Return (x, y) of the center of cell containing provided text 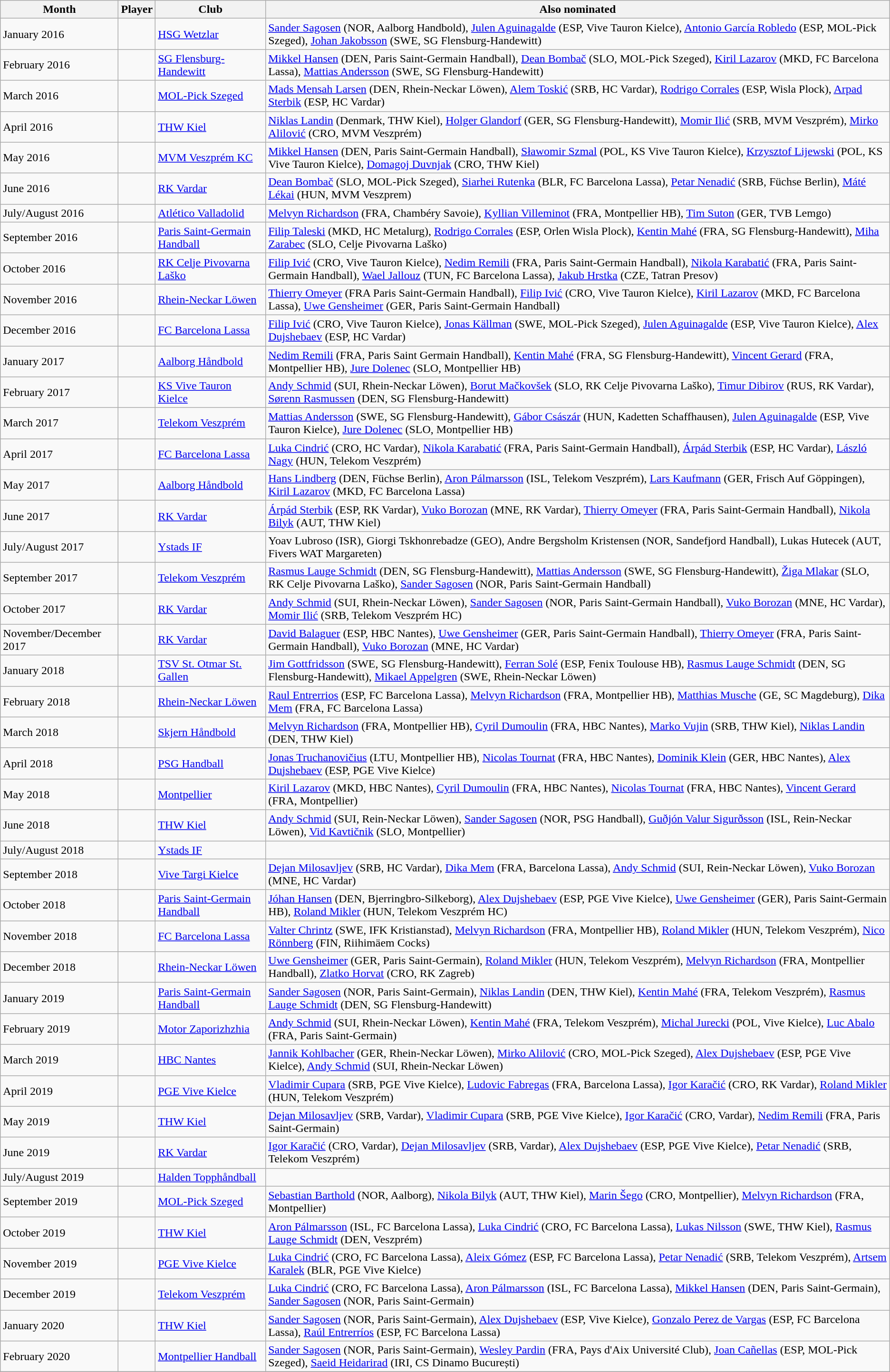
March 2019 (59, 1060)
SG Flensburg-Handewitt (211, 65)
April 2017 (59, 454)
March 2017 (59, 423)
HBC Nantes (211, 1060)
January 2019 (59, 998)
HSG Wetzlar (211, 34)
July/August 2017 (59, 547)
TSV St. Otmar St. Gallen (211, 670)
July/August 2019 (59, 1177)
January 2018 (59, 670)
November 2019 (59, 1264)
Club (211, 10)
January 2016 (59, 34)
June 2019 (59, 1152)
October 2019 (59, 1232)
February 2020 (59, 1357)
Halden Topphåndball (211, 1177)
Dejan Milosavljev (SRB, Vardar), Vladimir Cupara (SRB, PGE Vive Kielce), Igor Karačić (CRO, Vardar), Nedim Remili (FRA, Paris Saint-Germain) (578, 1122)
RK Celje Pivovarna Laško (211, 268)
April 2018 (59, 763)
Igor Karačić (CRO, Vardar), Dejan Milosavljev (SRB, Vardar), Alex Dujshebaev (ESP, PGE Vive Kielce), Petar Nenadić (SRB, Telekom Veszprém) (578, 1152)
Melvyn Richardson (FRA, Montpellier HB), Cyril Dumoulin (FRA, HBC Nantes), Marko Vujin (SRB, THW Kiel), Niklas Landin (DEN, THW Kiel) (578, 732)
September 2016 (59, 238)
Sebastian Barthold (NOR, Aalborg), Nikola Bilyk (AUT, THW Kiel), Marin Šego (CRO, Montpellier), Melvyn Richardson (FRA, Montpellier) (578, 1202)
January 2017 (59, 361)
October 2016 (59, 268)
March 2018 (59, 732)
November 2016 (59, 300)
September 2018 (59, 875)
December 2016 (59, 330)
Yoav Lubroso (ISR), Giorgi Tskhonrebadze (GEO), Andre Bergsholm Kristensen (NOR, Sandefjord Handball), Lukas Hutecek (AUT, Fivers WAT Margareten) (578, 547)
June 2016 (59, 188)
January 2020 (59, 1325)
March 2016 (59, 96)
April 2016 (59, 126)
Also nominated (578, 10)
February 2018 (59, 702)
Dean Bombač (SLO, MOL-Pick Szeged), Siarhei Rutenka (BLR, FC Barcelona Lassa), Petar Nenadić (SRB, Füchse Berlin), Máté Lékai (HUN, MVM Veszprem) (578, 188)
PSG Handball (211, 763)
June 2018 (59, 825)
Dejan Milosavljev (SRB, HC Vardar), Dika Mem (FRA, Barcelona Lassa), Andy Schmid (SUI, Rein-Neckar Löwen), Vuko Borozan (MNE, HC Vardar) (578, 875)
Niklas Landin (Denmark, THW Kiel), Holger Glandorf (GER, SG Flensburg-Handewitt), Momir Ilić (SRB, MVM Veszprém), Mirko Alilović (CRO, MVM Veszprém) (578, 126)
May 2017 (59, 485)
November 2018 (59, 937)
Montpellier (211, 794)
December 2019 (59, 1294)
May 2016 (59, 158)
Andy Schmid (SUI, Rhein-Neckar Löwen), Kentin Mahé (FRA, Telekom Veszprém), Michal Jurecki (POL, Vive Kielce), Luc Abalo (FRA, Paris Saint-Germain) (578, 1029)
Kiril Lazarov (MKD, HBC Nantes), Cyril Dumoulin (FRA, HBC Nantes), Nicolas Tournat (FRA, HBC Nantes), Vincent Gerard (FRA, Montpellier) (578, 794)
July/August 2016 (59, 213)
Vladimir Cupara (SRB, PGE Vive Kielce), Ludovic Fabregas (FRA, Barcelona Lassa), Igor Karačić (CRO, RK Vardar), Roland Mikler (HUN, Telekom Veszprém) (578, 1091)
Month (59, 10)
MVM Veszprém KC (211, 158)
December 2018 (59, 967)
February 2016 (59, 65)
June 2017 (59, 516)
Player (137, 10)
September 2019 (59, 1202)
October 2017 (59, 609)
July/August 2018 (59, 850)
Melvyn Richardson (FRA, Chambéry Savoie), Kyllian Villeminot (FRA, Montpellier HB), Tim Suton (GER, TVB Lemgo) (578, 213)
October 2018 (59, 905)
September 2017 (59, 578)
November/December 2017 (59, 640)
Skjern Håndbold (211, 732)
May 2019 (59, 1122)
Árpád Sterbik (ESP, RK Vardar), Vuko Borozan (MNE, RK Vardar), Thierry Omeyer (FRA, Paris Saint-Germain Handball), Nikola Bilyk (AUT, THW Kiel) (578, 516)
February 2017 (59, 393)
Montpellier Handball (211, 1357)
KS Vive Tauron Kielce (211, 393)
April 2019 (59, 1091)
February 2019 (59, 1029)
Motor Zaporizhzhia (211, 1029)
Vive Targi Kielce (211, 875)
May 2018 (59, 794)
Atlético Valladolid (211, 213)
Mads Mensah Larsen (DEN, Rhein-Neckar Löwen), Alem Toskić (SRB, HC Vardar), Rodrigo Corrales (ESP, Wisla Plock), Arpad Sterbik (ESP, HC Vardar) (578, 96)
